Provide the [x, y] coordinate of the cell's center where the given text is located.  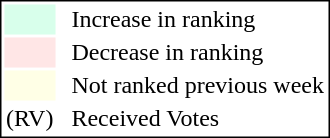
Increase in ranking [198, 19]
(RV) [29, 119]
Received Votes [198, 119]
Decrease in ranking [198, 53]
Not ranked previous week [198, 85]
